Extract the (X, Y) coordinate from the center of the cell holding the provided text.  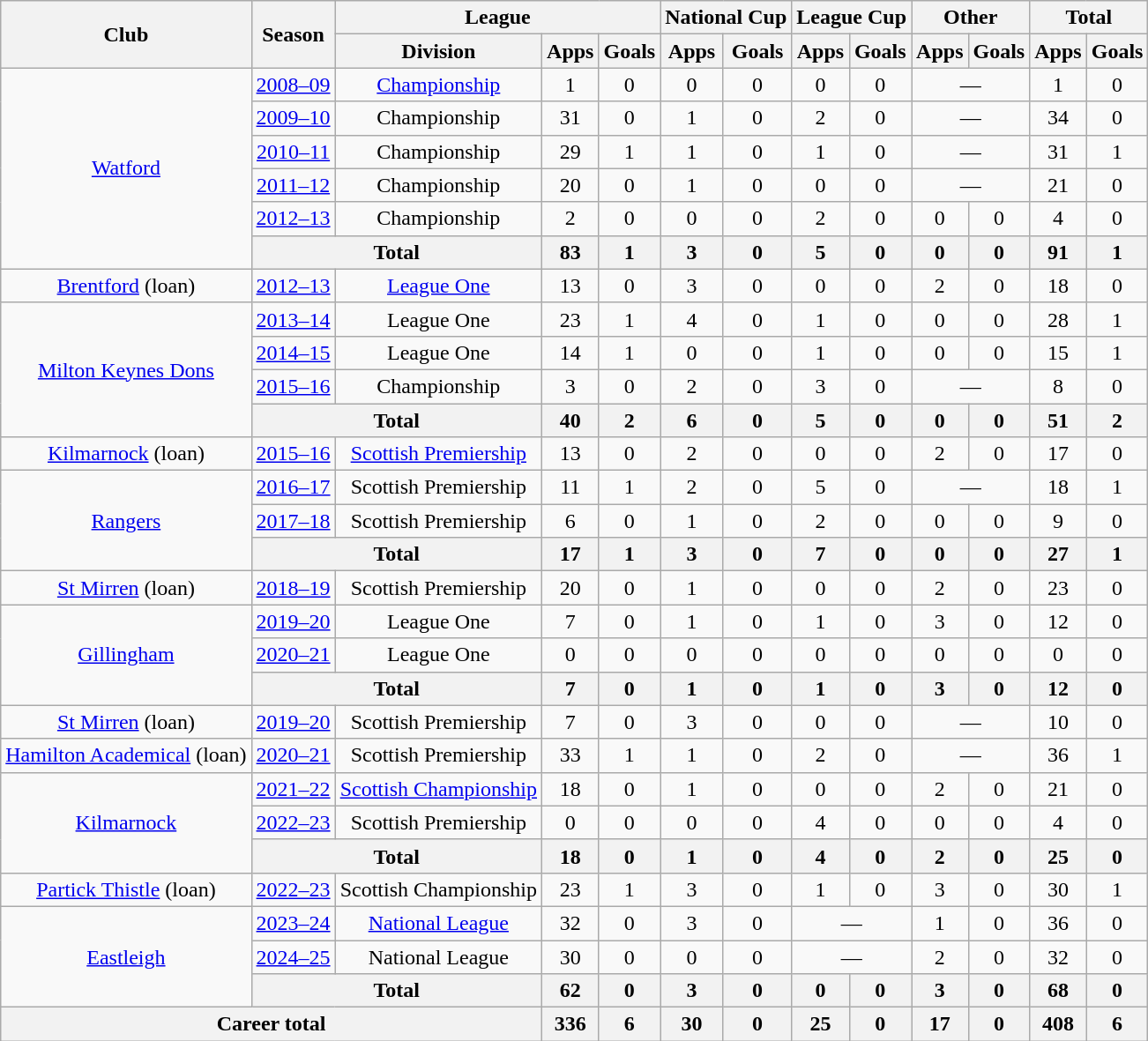
National Cup (727, 18)
2021–22 (293, 789)
51 (1058, 420)
2018–19 (293, 588)
Rangers (126, 521)
40 (570, 420)
2011–12 (293, 185)
336 (570, 1024)
Other (971, 18)
Kilmarnock (loan) (126, 454)
2023–24 (293, 923)
Career total (272, 1024)
68 (1058, 991)
9 (1058, 521)
Gillingham (126, 655)
2014–15 (293, 353)
Partick Thistle (loan) (126, 889)
15 (1058, 353)
Kilmarnock (126, 822)
28 (1058, 319)
29 (570, 152)
2010–11 (293, 152)
34 (1058, 118)
2016–17 (293, 487)
83 (570, 252)
2024–25 (293, 956)
Watford (126, 168)
League (497, 18)
91 (1058, 252)
Division (438, 51)
8 (1058, 386)
11 (570, 487)
Hamilton Academical (loan) (126, 755)
2009–10 (293, 118)
Milton Keynes Dons (126, 369)
62 (570, 991)
10 (1058, 722)
2008–09 (293, 85)
2017–18 (293, 521)
14 (570, 353)
League Cup (852, 18)
Season (293, 34)
Eastleigh (126, 956)
2013–14 (293, 319)
408 (1058, 1024)
Club (126, 34)
33 (570, 755)
Brentford (loan) (126, 286)
27 (1058, 554)
